Extract the (X, Y) coordinate from the center of the cell holding the provided text.  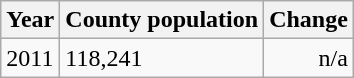
Change (309, 20)
Year (30, 20)
n/a (309, 58)
2011 (30, 58)
County population (162, 20)
118,241 (162, 58)
